Output the (x, y) coordinate of the center of the cell containing the given text.  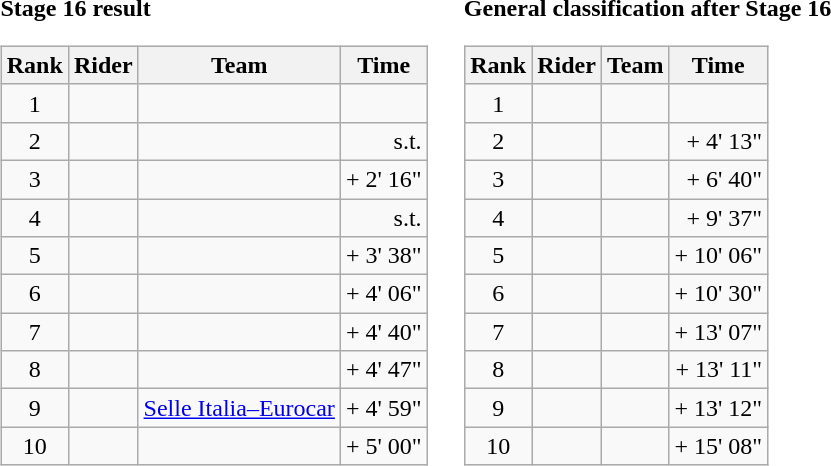
+ 13' 11" (718, 370)
+ 4' 47" (384, 370)
+ 2' 16" (384, 179)
+ 9' 37" (718, 217)
+ 5' 00" (384, 446)
+ 13' 07" (718, 332)
Selle Italia–Eurocar (239, 408)
+ 15' 08" (718, 446)
+ 4' 40" (384, 332)
+ 4' 59" (384, 408)
+ 10' 30" (718, 294)
+ 4' 06" (384, 294)
+ 13' 12" (718, 408)
+ 4' 13" (718, 141)
+ 10' 06" (718, 256)
+ 3' 38" (384, 256)
+ 6' 40" (718, 179)
